For the text-containing cell, return its midpoint in [x, y] coordinate format. 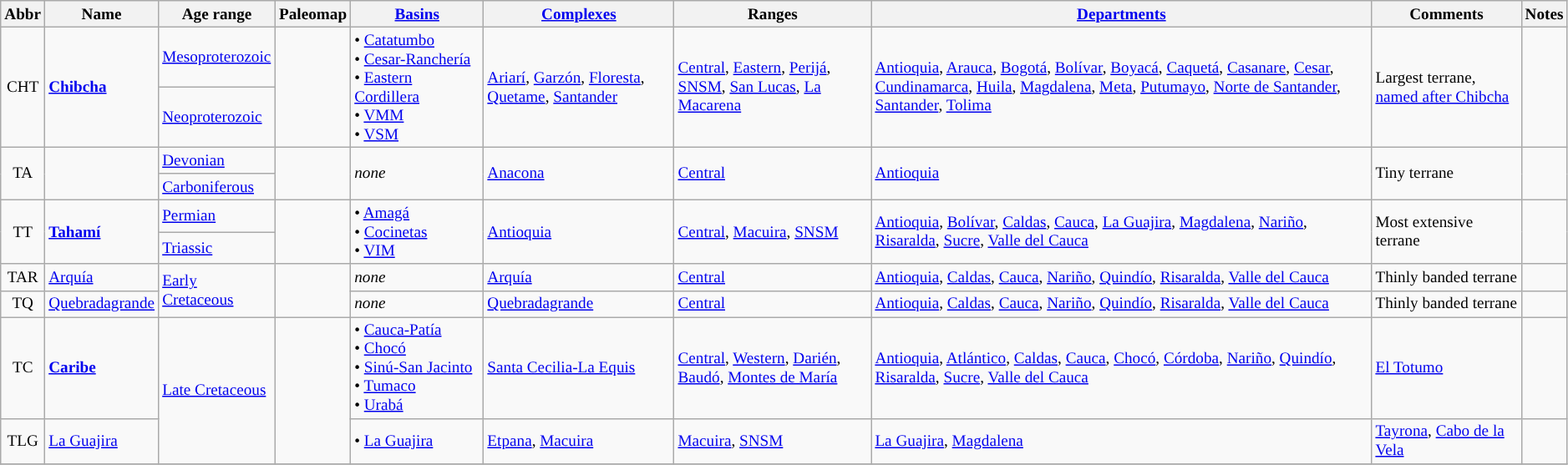
TT [23, 232]
Abbr [23, 14]
CHT [23, 87]
Basins [418, 14]
• Amagá• Cocinetas• VIM [418, 232]
La Guajira, Magdalena [1121, 441]
Complexes [579, 14]
TAR [23, 277]
Ariarí, Garzón, Floresta, Quetame, Santander [579, 87]
El Totumo [1447, 368]
Etpana, Macuira [579, 441]
Caribe [102, 368]
Mesoproterozoic [217, 57]
La Guajira [102, 441]
Name [102, 14]
Antioquia, Atlántico, Caldas, Cauca, Chocó, Córdoba, Nariño, Quindío, Risaralda, Sucre, Valle del Cauca [1121, 368]
Macuira, SNSM [773, 441]
Tayrona, Cabo de la Vela [1447, 441]
Late Cretaceous [217, 391]
Paleomap [312, 14]
Anacona [579, 174]
Ranges [773, 14]
Neoproterozoic [217, 117]
Central, Macuira, SNSM [773, 232]
• La Guajira [418, 441]
TA [23, 174]
Central, Eastern, Perijá, SNSM, San Lucas, La Macarena [773, 87]
Most extensive terrane [1447, 232]
Antioquia, Bolívar, Caldas, Cauca, La Guajira, Magdalena, Nariño, Risaralda, Sucre, Valle del Cauca [1121, 232]
Chibcha [102, 87]
Notes [1544, 14]
Early Cretaceous [217, 291]
• Catatumbo• Cesar-Ranchería• Eastern Cordillera • VMM• VSM [418, 87]
TQ [23, 304]
Tahamí [102, 232]
Largest terrane, named after Chibcha [1447, 87]
Triassic [217, 248]
Devonian [217, 160]
Age range [217, 14]
Comments [1447, 14]
Carboniferous [217, 187]
Permian [217, 216]
• Cauca-Patía• Chocó• Sinú-San Jacinto• Tumaco• Urabá [418, 368]
Tiny terrane [1447, 174]
Departments [1121, 14]
Central, Western, Darién, Baudó, Montes de María [773, 368]
TC [23, 368]
Santa Cecilia-La Equis [579, 368]
TLG [23, 441]
